Output the (X, Y) coordinate of the center of the cell containing the given text.  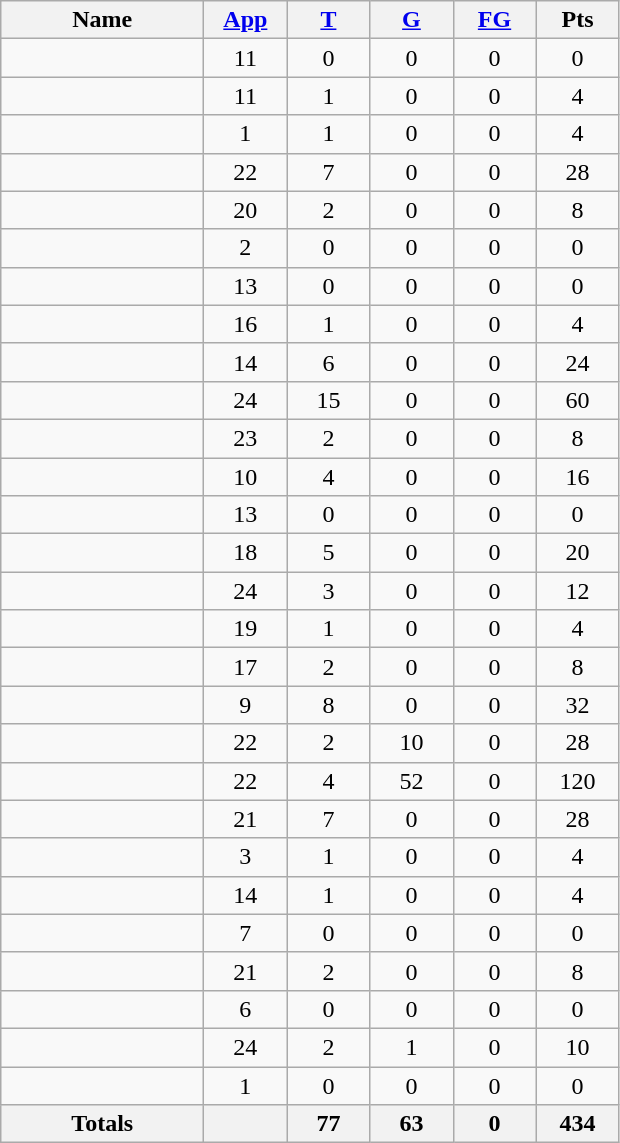
19 (246, 629)
Name (102, 20)
32 (578, 705)
App (246, 20)
18 (246, 553)
52 (412, 781)
T (328, 20)
120 (578, 781)
17 (246, 667)
Pts (578, 20)
15 (328, 400)
60 (578, 400)
FG (494, 20)
G (412, 20)
63 (412, 1124)
9 (246, 705)
77 (328, 1124)
Totals (102, 1124)
434 (578, 1124)
12 (578, 591)
23 (246, 438)
5 (328, 553)
